Provide the [X, Y] coordinate of the cell's center where the given text is located.  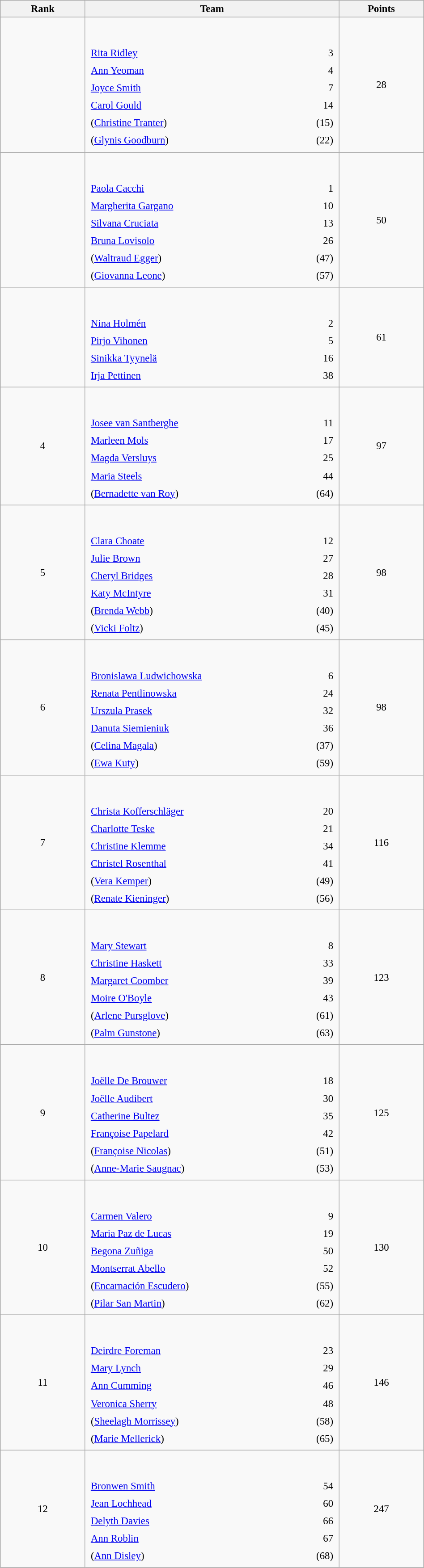
Irja Pettinen [191, 375]
33 [310, 963]
Carmen Valero [191, 1216]
Josee van Santberghe 11 Marleen Mols 17 Magda Versluys 25 Maria Steels 44 (Bernadette van Roy) (64) [212, 446]
Mary Stewart [186, 946]
30 [313, 1098]
(40) [305, 611]
(Françoise Nicolas) [190, 1151]
Deirdre Foreman 23 Mary Lynch 29 Ann Cumming 46 Veronica Sherry 48 (Sheelagh Morrissey) (58) (Marie Mellerick) (65) [212, 1383]
Katy McIntyre [182, 593]
(Waltraud Egger) [187, 258]
Ann Yeoman [186, 71]
Maria Steels [188, 475]
(Marie Mellerick) [188, 1438]
(56) [314, 898]
Christine Klemme [189, 846]
16 [315, 358]
(57) [311, 275]
Christa Kofferschläger 20 Charlotte Teske 21 Christine Klemme 34 Christel Rosenthal 41 (Vera Kemper) (49) (Renate Kieninger) (56) [212, 842]
20 [314, 811]
46 [313, 1386]
Ann Cumming [188, 1386]
Veronica Sherry [188, 1403]
Rank [43, 9]
1 [311, 188]
Christa Kofferschläger [189, 811]
(49) [314, 881]
125 [381, 1112]
130 [381, 1248]
Ann Roblin [182, 1539]
(53) [313, 1168]
Sinikka Tyynelä [191, 358]
36 [317, 728]
Bruna Lovisolo [187, 240]
(61) [310, 1016]
Bronislawa Ludwichowska 6 Renata Pentlinowska 24 Urszula Prasek 32 Danuta Siemieniuk 36 (Celina Magala) (37) (Ewa Kuty) (59) [212, 707]
27 [305, 558]
Silvana Cruciata [187, 223]
(45) [305, 628]
Points [381, 9]
Margaret Coomber [186, 981]
Charlotte Teske [189, 828]
(68) [306, 1556]
(Arlene Pursglove) [186, 1016]
Danuta Siemieniuk [192, 728]
Joyce Smith [186, 88]
(Christine Tranter) [186, 123]
116 [381, 842]
Joëlle De Brouwer [190, 1081]
(Vera Kemper) [189, 881]
(Ann Disley) [182, 1556]
31 [305, 593]
247 [381, 1509]
Bronislawa Ludwichowska [192, 676]
Carol Gould [186, 105]
Delyth Davies [182, 1521]
(Vicki Foltz) [182, 628]
Magda Versluys [188, 458]
(Renate Kieninger) [189, 898]
Clara Choate [182, 541]
17 [312, 441]
2 [315, 323]
Josee van Santberghe [188, 423]
(Palm Gunstone) [186, 1033]
43 [310, 998]
Jean Lochhead [182, 1503]
(51) [313, 1151]
Christel Rosenthal [189, 863]
Urszula Prasek [192, 711]
Julie Brown [182, 558]
(Sheelagh Morrissey) [188, 1421]
24 [317, 693]
(59) [317, 763]
Begona Zuñiga [191, 1251]
66 [306, 1521]
Team [212, 9]
Nina Holmén 2 Pirjo Vihonen 5 Sinikka Tyynelä 16 Irja Pettinen 38 [212, 337]
39 [310, 981]
Margherita Gargano [187, 206]
19 [314, 1233]
(37) [317, 746]
Paola Cacchi [187, 188]
Paola Cacchi 1 Margherita Gargano 10 Silvana Cruciata 13 Bruna Lovisolo 26 (Waltraud Egger) (47) (Giovanna Leone) (57) [212, 220]
Mary Lynch [188, 1368]
(47) [311, 258]
Bronwen Smith [182, 1486]
Catherine Bultez [190, 1116]
Françoise Papelard [190, 1133]
(Celina Magala) [192, 746]
Joëlle De Brouwer 18 Joëlle Audibert 30 Catherine Bultez 35 Françoise Papelard 42 (Françoise Nicolas) (51) (Anne-Marie Saugnac) (53) [212, 1112]
52 [314, 1268]
54 [306, 1486]
67 [306, 1539]
48 [313, 1403]
Joëlle Audibert [190, 1098]
29 [313, 1368]
23 [313, 1351]
146 [381, 1383]
3 [310, 53]
Rita Ridley [186, 53]
(62) [314, 1303]
Marleen Mols [188, 441]
13 [311, 223]
42 [313, 1133]
Christine Haskett [186, 963]
Pirjo Vihonen [191, 341]
(63) [310, 1033]
61 [381, 337]
(Glynis Goodburn) [186, 140]
97 [381, 446]
Maria Paz de Lucas [191, 1233]
(64) [312, 493]
(Encarnación Escudero) [191, 1286]
Nina Holmén [191, 323]
Clara Choate 12 Julie Brown 27 Cheryl Bridges 28 Katy McIntyre 31 (Brenda Webb) (40) (Vicki Foltz) (45) [212, 572]
32 [317, 711]
(55) [314, 1286]
(Pilar San Martin) [191, 1303]
21 [314, 828]
34 [314, 846]
Bronwen Smith 54 Jean Lochhead 60 Delyth Davies 66 Ann Roblin 67 (Ann Disley) (68) [212, 1509]
18 [313, 1081]
38 [315, 375]
(Anne-Marie Saugnac) [190, 1168]
Moire O'Boyle [186, 998]
(15) [310, 123]
123 [381, 977]
44 [312, 475]
(22) [310, 140]
(58) [313, 1421]
(Giovanna Leone) [187, 275]
Rita Ridley 3 Ann Yeoman 4 Joyce Smith 7 Carol Gould 14 (Christine Tranter) (15) (Glynis Goodburn) (22) [212, 85]
35 [313, 1116]
14 [310, 105]
Renata Pentlinowska [192, 693]
Mary Stewart 8 Christine Haskett 33 Margaret Coomber 39 Moire O'Boyle 43 (Arlene Pursglove) (61) (Palm Gunstone) (63) [212, 977]
Montserrat Abello [191, 1268]
(Brenda Webb) [182, 611]
Deirdre Foreman [188, 1351]
(Ewa Kuty) [192, 763]
(65) [313, 1438]
25 [312, 458]
Carmen Valero 9 Maria Paz de Lucas 19 Begona Zuñiga 50 Montserrat Abello 52 (Encarnación Escudero) (55) (Pilar San Martin) (62) [212, 1248]
(Bernadette van Roy) [188, 493]
60 [306, 1503]
26 [311, 240]
41 [314, 863]
Cheryl Bridges [182, 576]
